Identify which cell holds the provided text, then report its [x, y] central coordinate. 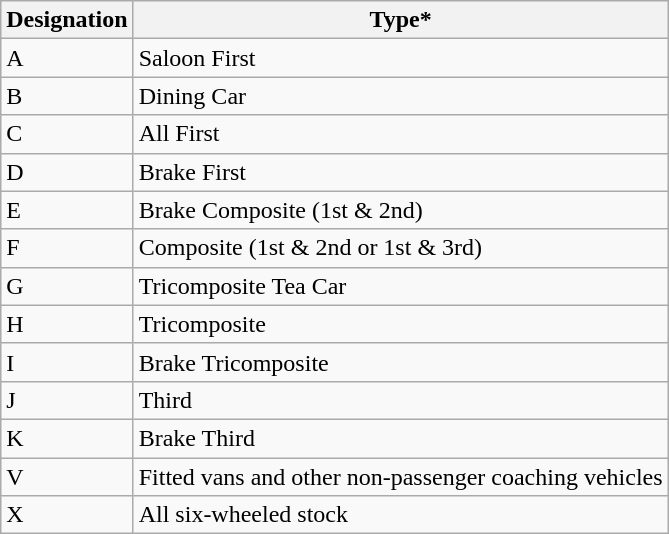
I [67, 362]
Brake Tricomposite [400, 362]
Type* [400, 20]
V [67, 477]
Brake Third [400, 438]
B [67, 96]
G [67, 286]
C [67, 134]
H [67, 324]
A [67, 58]
Brake First [400, 172]
E [67, 210]
X [67, 515]
K [67, 438]
F [67, 248]
Tricomposite Tea Car [400, 286]
Composite (1st & 2nd or 1st & 3rd) [400, 248]
Tricomposite [400, 324]
Designation [67, 20]
All First [400, 134]
Third [400, 400]
Dining Car [400, 96]
Brake Composite (1st & 2nd) [400, 210]
Saloon First [400, 58]
Fitted vans and other non-passenger coaching vehicles [400, 477]
D [67, 172]
All six-wheeled stock [400, 515]
J [67, 400]
